Identify which cell holds the provided text, then report its [X, Y] central coordinate. 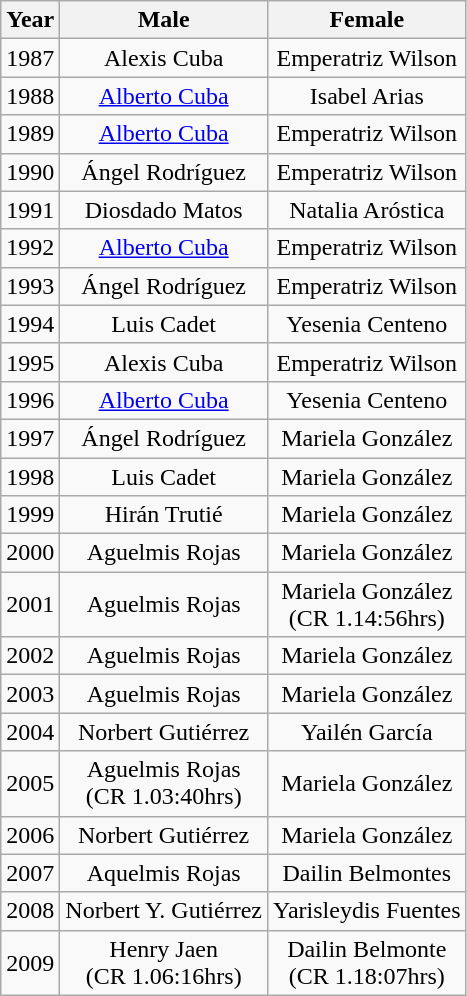
Aguelmis Rojas (CR 1.03:40hrs) [164, 784]
Norbert Y. Gutiérrez [164, 911]
1998 [30, 477]
1992 [30, 248]
1993 [30, 286]
Female [366, 20]
Natalia Aróstica [366, 210]
Yailén García [366, 732]
Aquelmis Rojas [164, 873]
2004 [30, 732]
1988 [30, 96]
Dailin Belmonte (CR 1.18:07hrs) [366, 962]
Henry Jaen(CR 1.06:16hrs) [164, 962]
2003 [30, 694]
1990 [30, 172]
1991 [30, 210]
2007 [30, 873]
2005 [30, 784]
2006 [30, 835]
Isabel Arias [366, 96]
2009 [30, 962]
2001 [30, 604]
2000 [30, 553]
1996 [30, 400]
1994 [30, 324]
Dailin Belmontes [366, 873]
Mariela González (CR 1.14:56hrs) [366, 604]
1997 [30, 438]
2002 [30, 656]
2008 [30, 911]
Year [30, 20]
1995 [30, 362]
Hirán Trutié [164, 515]
Diosdado Matos [164, 210]
Male [164, 20]
1987 [30, 58]
1989 [30, 134]
1999 [30, 515]
Yarisleydis Fuentes [366, 911]
